Provide the (x, y) coordinate of the cell's center where the given text is located.  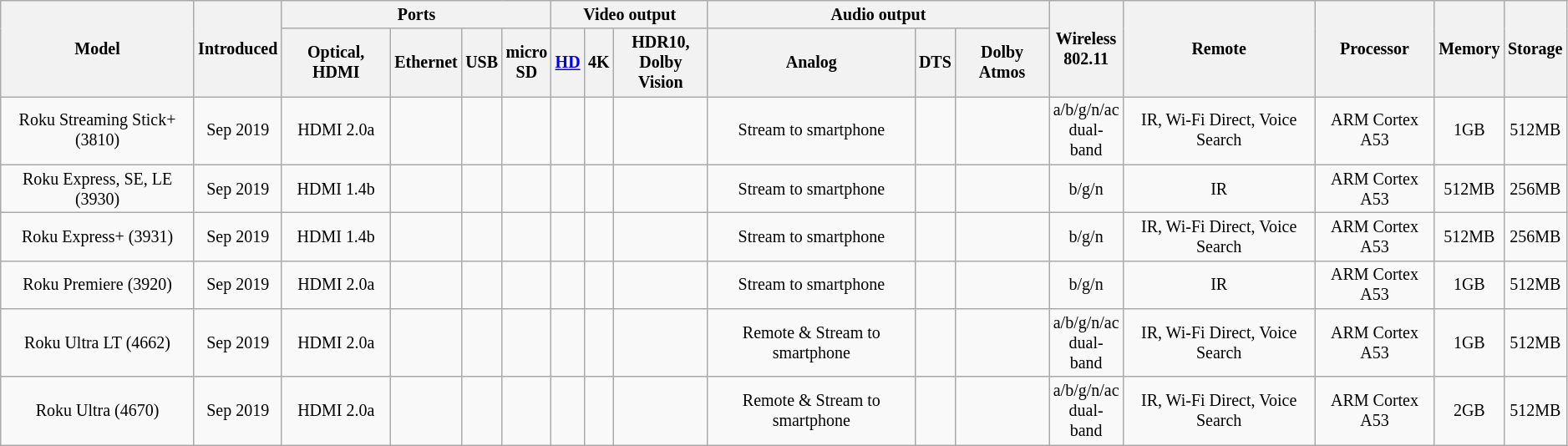
Storage (1535, 48)
Introduced (237, 48)
USB (481, 63)
Roku Ultra LT (4662) (98, 342)
Optical, HDMI (336, 63)
Analog (811, 63)
microSD (526, 63)
DTS (935, 63)
Roku Express+ (3931) (98, 237)
4K (598, 63)
Memory (1469, 48)
Dolby Atmos (1002, 63)
Roku Premiere (3920) (98, 284)
Ports (416, 15)
Roku Ultra (4670) (98, 411)
Remote (1220, 48)
Model (98, 48)
2GB (1469, 411)
HD (568, 63)
Wireless802.11 (1086, 48)
Ethernet (426, 63)
Roku Streaming Stick+ (3810) (98, 130)
Roku Express, SE, LE (3930) (98, 189)
Audio output (878, 15)
Processor (1375, 48)
HDR10,Dolby Vision (660, 63)
Video output (630, 15)
